Output the (X, Y) coordinate of the center of the cell containing the given text.  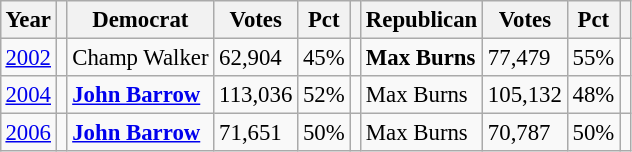
113,036 (256, 95)
52% (324, 95)
70,787 (526, 133)
Democrat (140, 20)
48% (593, 95)
2004 (28, 95)
45% (324, 57)
62,904 (256, 57)
2002 (28, 57)
Year (28, 20)
71,651 (256, 133)
55% (593, 57)
105,132 (526, 95)
77,479 (526, 57)
2006 (28, 133)
Champ Walker (140, 57)
Republican (422, 20)
